From the cell containing the given text, extract its center point as (X, Y) coordinate. 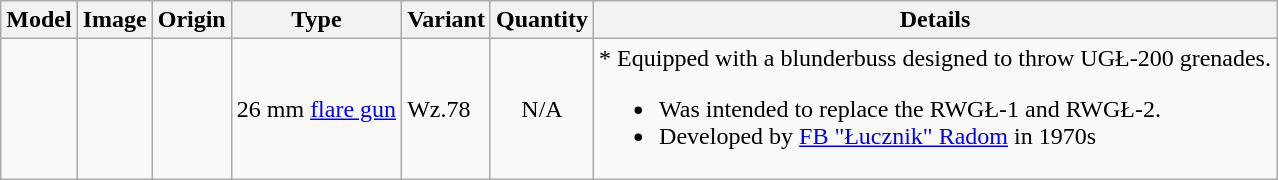
Details (936, 20)
26 mm flare gun (316, 109)
Quantity (542, 20)
Image (114, 20)
Variant (446, 20)
Model (39, 20)
Wz.78 (446, 109)
Origin (192, 20)
Type (316, 20)
N/A (542, 109)
